Return the (x, y) coordinate for the center point of the cell that contains the specified text.  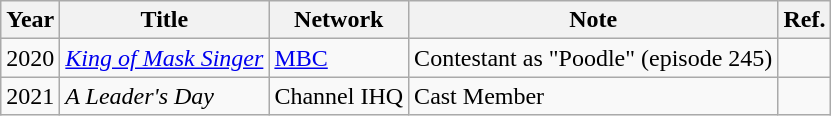
Ref. (804, 20)
King of Mask Singer (164, 58)
2021 (30, 96)
Cast Member (594, 96)
Network (339, 20)
A Leader's Day (164, 96)
Year (30, 20)
2020 (30, 58)
Channel IHQ (339, 96)
Contestant as "Poodle" (episode 245) (594, 58)
Title (164, 20)
MBC (339, 58)
Note (594, 20)
